Determine the (x, y) coordinate at the center of the cell enclosing the given text.  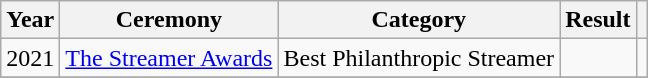
2021 (30, 58)
Year (30, 20)
Best Philanthropic Streamer (419, 58)
The Streamer Awards (169, 58)
Category (419, 20)
Result (598, 20)
Ceremony (169, 20)
